Find where the given text appears and provide that cell's center as [X, Y] coordinate. 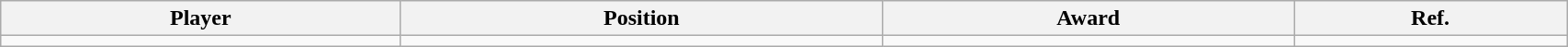
Award [1089, 18]
Ref. [1431, 18]
Player [200, 18]
Position [641, 18]
